Find where the given text appears and provide that cell's center as (X, Y) coordinate. 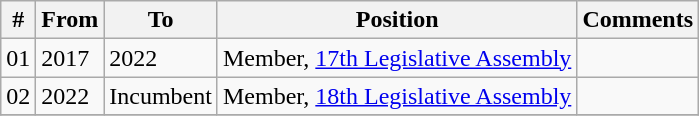
Position (396, 20)
From (70, 20)
Incumbent (161, 96)
To (161, 20)
02 (18, 96)
Member, 17th Legislative Assembly (396, 58)
Member, 18th Legislative Assembly (396, 96)
Comments (638, 20)
# (18, 20)
01 (18, 58)
2017 (70, 58)
